Find where the given text appears and provide that cell's center as (X, Y) coordinate. 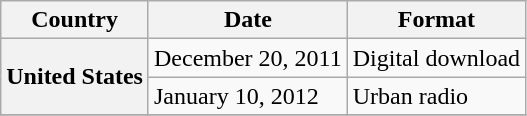
United States (75, 77)
Digital download (436, 58)
Urban radio (436, 96)
January 10, 2012 (248, 96)
Country (75, 20)
December 20, 2011 (248, 58)
Format (436, 20)
Date (248, 20)
